Determine the (X, Y) coordinate at the center of the cell enclosing the given text.  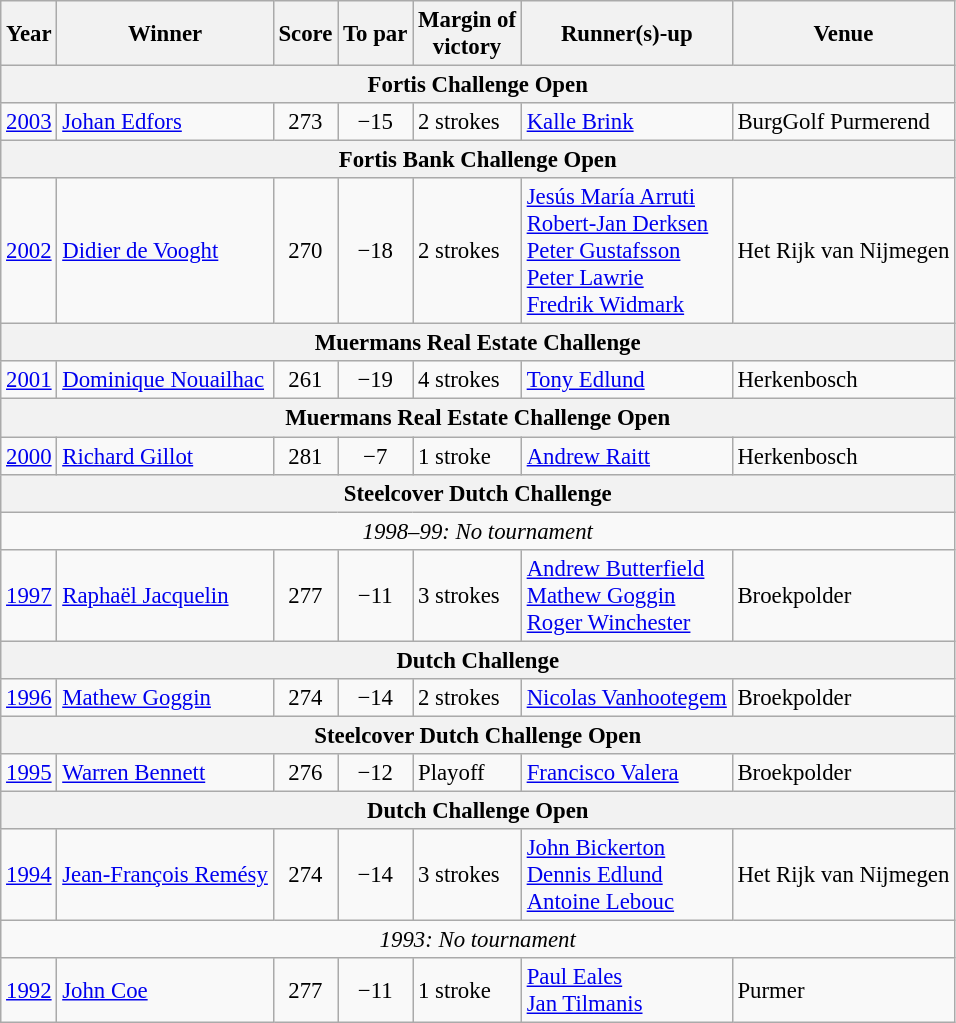
1998–99: No tournament (478, 531)
1997 (29, 595)
Fortis Bank Challenge Open (478, 160)
Andrew Raitt (626, 456)
Fortis Challenge Open (478, 85)
Jean-François Remésy (165, 875)
John Coe (165, 990)
Paul Eales Jan Tilmanis (626, 990)
Tony Edlund (626, 381)
Steelcover Dutch Challenge (478, 493)
Jesús María Arruti Robert-Jan Derksen Peter Gustafsson Peter Lawrie Fredrik Widmark (626, 251)
Richard Gillot (165, 456)
Score (306, 34)
Warren Bennett (165, 773)
281 (306, 456)
Nicolas Vanhootegem (626, 698)
Mathew Goggin (165, 698)
−18 (376, 251)
Kalle Brink (626, 122)
Muermans Real Estate Challenge Open (478, 418)
Francisco Valera (626, 773)
1992 (29, 990)
Dominique Nouailhac (165, 381)
−12 (376, 773)
1994 (29, 875)
Purmer (844, 990)
2003 (29, 122)
2000 (29, 456)
261 (306, 381)
Playoff (468, 773)
John Bickerton Dennis Edlund Antoine Lebouc (626, 875)
To par (376, 34)
4 strokes (468, 381)
−15 (376, 122)
Johan Edfors (165, 122)
Margin ofvictory (468, 34)
Steelcover Dutch Challenge Open (478, 735)
Dutch Challenge (478, 660)
1995 (29, 773)
Andrew Butterfield Mathew Goggin Roger Winchester (626, 595)
Year (29, 34)
270 (306, 251)
276 (306, 773)
Raphaël Jacquelin (165, 595)
−19 (376, 381)
273 (306, 122)
Dutch Challenge Open (478, 810)
1993: No tournament (478, 940)
2002 (29, 251)
2001 (29, 381)
Muermans Real Estate Challenge (478, 343)
Runner(s)-up (626, 34)
1996 (29, 698)
−7 (376, 456)
BurgGolf Purmerend (844, 122)
Venue (844, 34)
Winner (165, 34)
Didier de Vooght (165, 251)
